Return the (x, y) coordinate for the center point of the cell that contains the specified text.  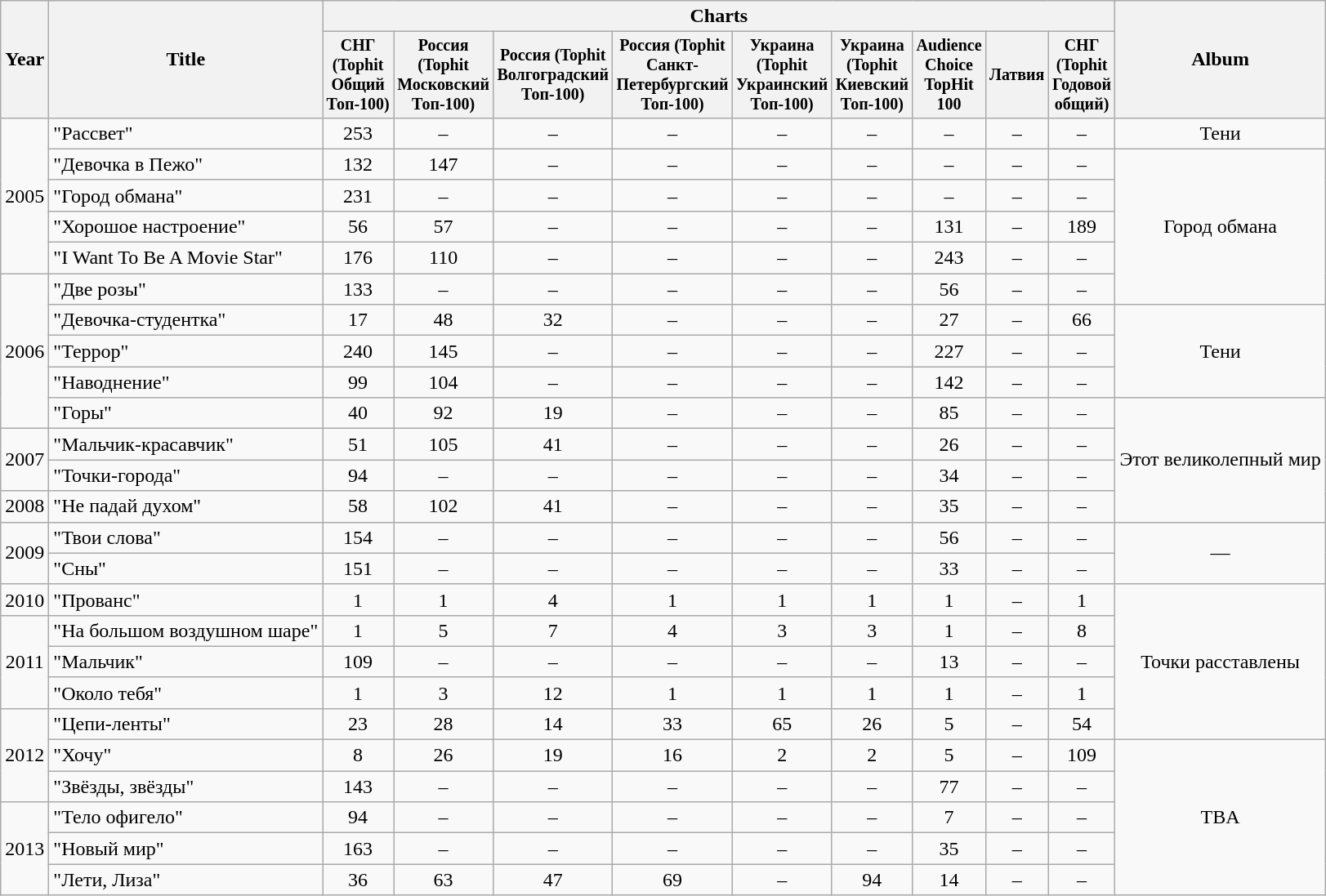
32 (553, 320)
17 (358, 320)
2006 (25, 351)
Украина (Tophit Киевский Топ-100) (873, 75)
2005 (25, 195)
231 (358, 195)
28 (444, 724)
151 (358, 568)
Латвия (1016, 75)
65 (782, 724)
Title (186, 60)
48 (444, 320)
2007 (25, 460)
104 (444, 382)
"I Want To Be A Movie Star" (186, 258)
"Тело офигело" (186, 818)
Россия (Tophit Волгоградский Топ-100) (553, 75)
154 (358, 537)
"Около тебя" (186, 693)
105 (444, 444)
2010 (25, 600)
Этот великолепный мир (1221, 460)
110 (444, 258)
СНГ (Tophit Общий Топ-100) (358, 75)
145 (444, 351)
12 (553, 693)
"Точки-города" (186, 475)
16 (673, 756)
27 (949, 320)
2011 (25, 662)
"Горы" (186, 413)
2009 (25, 553)
92 (444, 413)
"Цепи-ленты" (186, 724)
143 (358, 787)
"Сны" (186, 568)
"Звёзды, звёзды" (186, 787)
142 (949, 382)
Audience Choice TopHit 100 (949, 75)
2008 (25, 506)
102 (444, 506)
57 (444, 226)
69 (673, 880)
132 (358, 164)
54 (1082, 724)
99 (358, 382)
36 (358, 880)
"Мальчик-красавчик" (186, 444)
189 (1082, 226)
"Мальчик" (186, 662)
"Две розы" (186, 289)
227 (949, 351)
"Террор" (186, 351)
23 (358, 724)
СНГ (Tophit Годовой общий) (1082, 75)
"Рассвет" (186, 133)
240 (358, 351)
63 (444, 880)
85 (949, 413)
Украина (Tophit Украинский Топ-100) (782, 75)
253 (358, 133)
77 (949, 787)
133 (358, 289)
"На большом воздушном шаре" (186, 631)
"Прованс" (186, 600)
"Не падай духом" (186, 506)
"Лети, Лиза" (186, 880)
58 (358, 506)
"Твои слова" (186, 537)
2012 (25, 755)
Россия (Tophit Московский Топ-100) (444, 75)
"Новый мир" (186, 849)
243 (949, 258)
Город обмана (1221, 226)
"Наводнение" (186, 382)
Album (1221, 60)
TBA (1221, 818)
13 (949, 662)
"Хорошое настроение" (186, 226)
34 (949, 475)
Россия (Tophit Санкт-Петербургский Топ-100) (673, 75)
— (1221, 553)
Year (25, 60)
47 (553, 880)
176 (358, 258)
66 (1082, 320)
131 (949, 226)
"Хочу" (186, 756)
163 (358, 849)
2013 (25, 849)
"Девочка в Пежо" (186, 164)
"Девочка-студентка" (186, 320)
"Город обмана" (186, 195)
Charts (719, 16)
Точки расставлены (1221, 662)
147 (444, 164)
40 (358, 413)
51 (358, 444)
